From the cell containing the given text, extract its center point as [X, Y] coordinate. 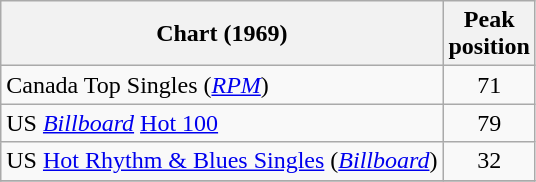
Canada Top Singles (RPM) [222, 85]
71 [489, 85]
US Hot Rhythm & Blues Singles (Billboard) [222, 161]
32 [489, 161]
Peakposition [489, 34]
Chart (1969) [222, 34]
US Billboard Hot 100 [222, 123]
79 [489, 123]
